Provide the (X, Y) coordinate of the cell's center where the given text is located.  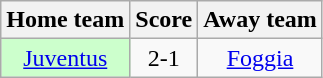
Juventus (66, 58)
Away team (260, 20)
Home team (66, 20)
2-1 (164, 58)
Score (164, 20)
Foggia (260, 58)
